Capture the cell that displays the provided text and extract its (X, Y) central coordinate. 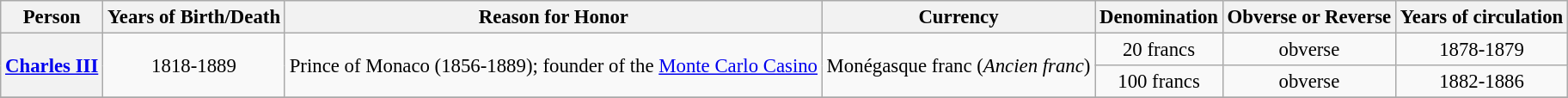
100 francs (1159, 82)
Charles III (52, 65)
Monégasque franc (Ancien franc) (958, 65)
1818-1889 (194, 65)
Years of circulation (1482, 17)
Prince of Monaco (1856-1889); founder of the Monte Carlo Casino (554, 65)
1878-1879 (1482, 50)
Reason for Honor (554, 17)
Denomination (1159, 17)
Person (52, 17)
Years of Birth/Death (194, 17)
20 francs (1159, 50)
1882-1886 (1482, 82)
Obverse or Reverse (1308, 17)
Currency (958, 17)
